Locate the cell with the specified text and output its (X, Y) center coordinate. 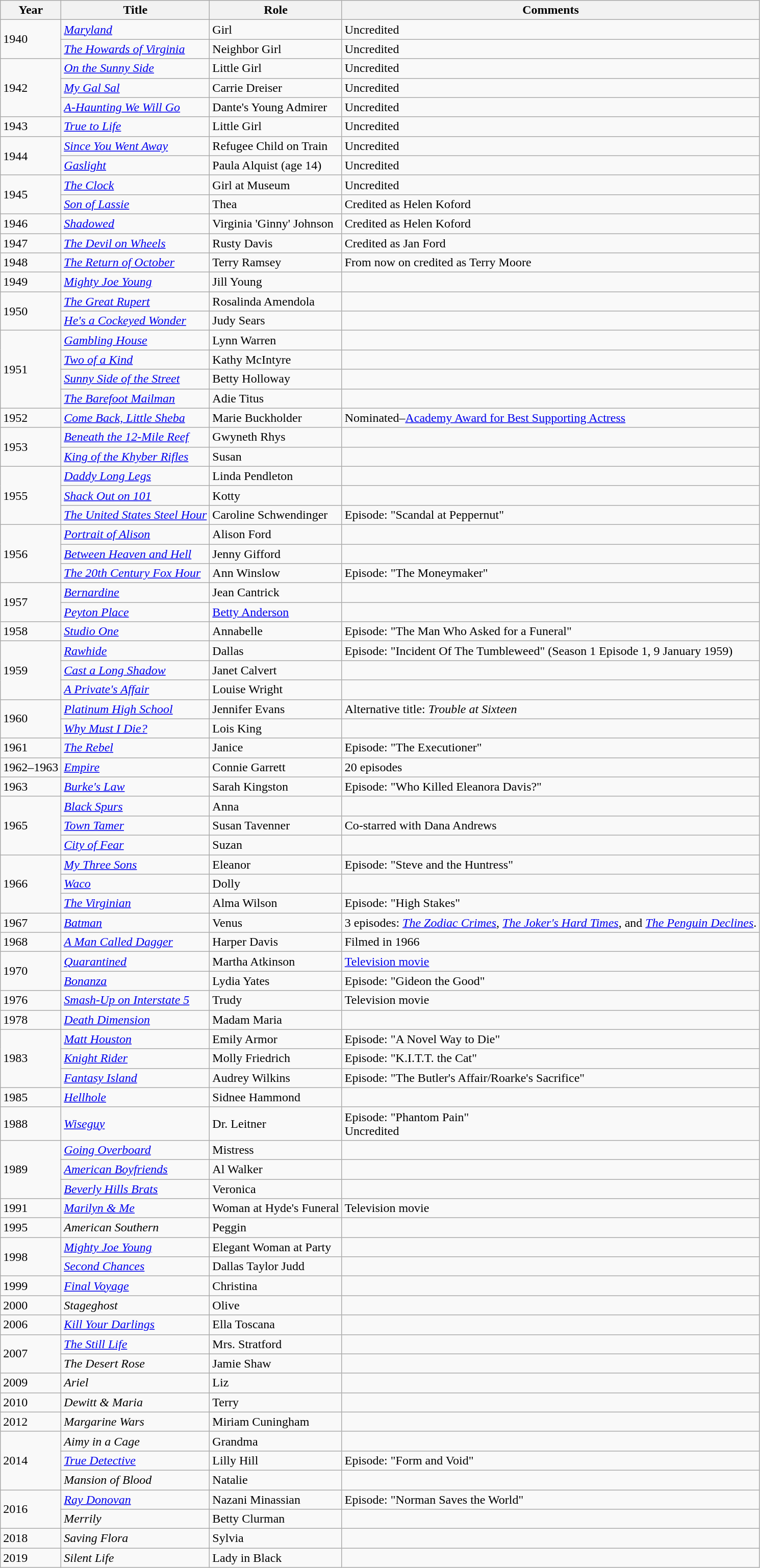
Miriam Cuningham (275, 1422)
Episode: "Scandal at Peppernut" (551, 515)
A Man Called Dagger (136, 942)
Kotty (275, 495)
Caroline Schwendinger (275, 515)
Marie Buckholder (275, 418)
American Boyfriends (136, 1169)
Saving Flora (136, 1538)
Rawhide (136, 651)
2010 (31, 1402)
Rosalinda Amendola (275, 301)
Maryland (136, 30)
Bonanza (136, 981)
1959 (31, 670)
Veronica (275, 1189)
Thea (275, 204)
Kathy McIntyre (275, 360)
A-Haunting We Will Go (136, 107)
1950 (31, 311)
2000 (31, 1305)
Lydia Yates (275, 981)
Smash-Up on Interstate 5 (136, 1000)
Liz (275, 1383)
Woman at Hyde's Funeral (275, 1208)
Waco (136, 884)
American Southern (136, 1228)
Matt Houston (136, 1039)
City of Fear (136, 845)
Episode: "The Butler's Affair/Roarke's Sacrifice" (551, 1078)
2019 (31, 1558)
1983 (31, 1058)
Lilly Hill (275, 1460)
Episode: "K.I.T.T. the Cat" (551, 1058)
Peggin (275, 1228)
2007 (31, 1354)
Ella Toscana (275, 1325)
1970 (31, 971)
Terry (275, 1402)
Christina (275, 1286)
Episode: "Steve and the Huntress" (551, 865)
Empire (136, 767)
Jamie Shaw (275, 1363)
Trudy (275, 1000)
1991 (31, 1208)
Year (31, 10)
Terry Ramsey (275, 263)
Harper Davis (275, 942)
King of the Khyber Rifles (136, 457)
1967 (31, 923)
Audrey Wilkins (275, 1078)
1999 (31, 1286)
Ann Winslow (275, 573)
From now on credited as Terry Moore (551, 263)
Rusty Davis (275, 243)
Alison Ford (275, 534)
Mansion of Blood (136, 1480)
Suzan (275, 845)
Adie Titus (275, 398)
Linda Pendleton (275, 476)
1976 (31, 1000)
1988 (31, 1123)
Two of a Kind (136, 360)
2009 (31, 1383)
Second Chances (136, 1267)
1949 (31, 282)
True Detective (136, 1460)
Dallas (275, 651)
Aimy in a Cage (136, 1441)
1956 (31, 553)
Mrs. Stratford (275, 1344)
Bernardine (136, 593)
Episode: "Gideon the Good" (551, 981)
Peyton Place (136, 612)
Studio One (136, 631)
Episode: "The Moneymaker" (551, 573)
Girl (275, 30)
The Clock (136, 185)
Girl at Museum (275, 185)
Lady in Black (275, 1558)
Beverly Hills Brats (136, 1189)
He's a Cockeyed Wonder (136, 321)
1989 (31, 1169)
Co-starred with Dana Andrews (551, 825)
Death Dimension (136, 1020)
1995 (31, 1228)
Jill Young (275, 282)
1968 (31, 942)
Mistress (275, 1150)
3 episodes: The Zodiac Crimes, The Joker's Hard Times, and The Penguin Declines. (551, 923)
Martha Atkinson (275, 962)
Jean Cantrick (275, 593)
1948 (31, 263)
Filmed in 1966 (551, 942)
Title (136, 10)
Sunny Side of the Street (136, 379)
Dante's Young Admirer (275, 107)
Al Walker (275, 1169)
1944 (31, 156)
Venus (275, 923)
Why Must I Die? (136, 728)
1957 (31, 602)
Town Tamer (136, 825)
2006 (31, 1325)
Dolly (275, 884)
Merrily (136, 1519)
1961 (31, 748)
Episode: "Phantom Pain"Uncredited (551, 1123)
Alternative title: Trouble at Sixteen (551, 709)
1962–1963 (31, 767)
Episode: "A Novel Way to Die" (551, 1039)
The Devil on Wheels (136, 243)
Madam Maria (275, 1020)
Shadowed (136, 223)
Episode: "Who Killed Eleanora Davis?" (551, 787)
Susan Tavenner (275, 825)
1953 (31, 447)
Since You Went Away (136, 146)
Dr. Leitner (275, 1123)
Final Voyage (136, 1286)
My Three Sons (136, 865)
Portrait of Alison (136, 534)
Credited as Jan Ford (551, 243)
Margarine Wars (136, 1422)
Quarantined (136, 962)
Episode: "The Man Who Asked for a Funeral" (551, 631)
Louise Wright (275, 690)
1952 (31, 418)
My Gal Sal (136, 88)
Nazani Minassian (275, 1499)
Connie Garrett (275, 767)
The Great Rupert (136, 301)
Son of Lassie (136, 204)
The Desert Rose (136, 1363)
Eleanor (275, 865)
1966 (31, 884)
Gwyneth Rhys (275, 437)
Jennifer Evans (275, 709)
Neighbor Girl (275, 49)
1940 (31, 39)
Knight Rider (136, 1058)
Emily Armor (275, 1039)
Betty Anderson (275, 612)
Cast a Long Shadow (136, 670)
Virginia 'Ginny' Johnson (275, 223)
Marilyn & Me (136, 1208)
Nominated–Academy Award for Best Supporting Actress (551, 418)
Sylvia (275, 1538)
1943 (31, 127)
True to Life (136, 127)
1951 (31, 369)
1947 (31, 243)
Betty Clurman (275, 1519)
1978 (31, 1020)
Gambling House (136, 340)
Fantasy Island (136, 1078)
Episode: "The Executioner" (551, 748)
Role (275, 10)
Ray Donovan (136, 1499)
The Return of October (136, 263)
Sidnee Hammond (275, 1097)
The Still Life (136, 1344)
Shack Out on 101 (136, 495)
Molly Friedrich (275, 1058)
Grandma (275, 1441)
A Private's Affair (136, 690)
Silent Life (136, 1558)
1946 (31, 223)
The 20th Century Fox Hour (136, 573)
1942 (31, 88)
Kill Your Darlings (136, 1325)
1985 (31, 1097)
Stageghost (136, 1305)
Beneath the 12-Mile Reef (136, 437)
The United States Steel Hour (136, 515)
Come Back, Little Sheba (136, 418)
Olive (275, 1305)
The Virginian (136, 903)
1963 (31, 787)
1998 (31, 1257)
Comments (551, 10)
Dewitt & Maria (136, 1402)
The Barefoot Mailman (136, 398)
Dallas Taylor Judd (275, 1267)
Janice (275, 748)
Hellhole (136, 1097)
Lois King (275, 728)
Episode: "High Stakes" (551, 903)
2018 (31, 1538)
Episode: "Norman Saves the World" (551, 1499)
Platinum High School (136, 709)
1945 (31, 194)
Episode: "Incident Of The Tumbleweed" (Season 1 Episode 1, 9 January 1959) (551, 651)
Natalie (275, 1480)
Annabelle (275, 631)
Episode: "Form and Void" (551, 1460)
Jenny Gifford (275, 553)
2016 (31, 1509)
Elegant Woman at Party (275, 1247)
Gaslight (136, 165)
Lynn Warren (275, 340)
Anna (275, 806)
20 episodes (551, 767)
2014 (31, 1460)
Daddy Long Legs (136, 476)
Burke's Law (136, 787)
Wiseguy (136, 1123)
The Howards of Virginia (136, 49)
Sarah Kingston (275, 787)
Carrie Dreiser (275, 88)
Refugee Child on Train (275, 146)
Janet Calvert (275, 670)
1965 (31, 825)
The Rebel (136, 748)
On the Sunny Side (136, 68)
Black Spurs (136, 806)
Going Overboard (136, 1150)
Ariel (136, 1383)
Batman (136, 923)
Judy Sears (275, 321)
Betty Holloway (275, 379)
2012 (31, 1422)
Alma Wilson (275, 903)
Between Heaven and Hell (136, 553)
1960 (31, 719)
Susan (275, 457)
Paula Alquist (age 14) (275, 165)
1955 (31, 495)
1958 (31, 631)
